For the text-containing cell, return its midpoint in (x, y) coordinate format. 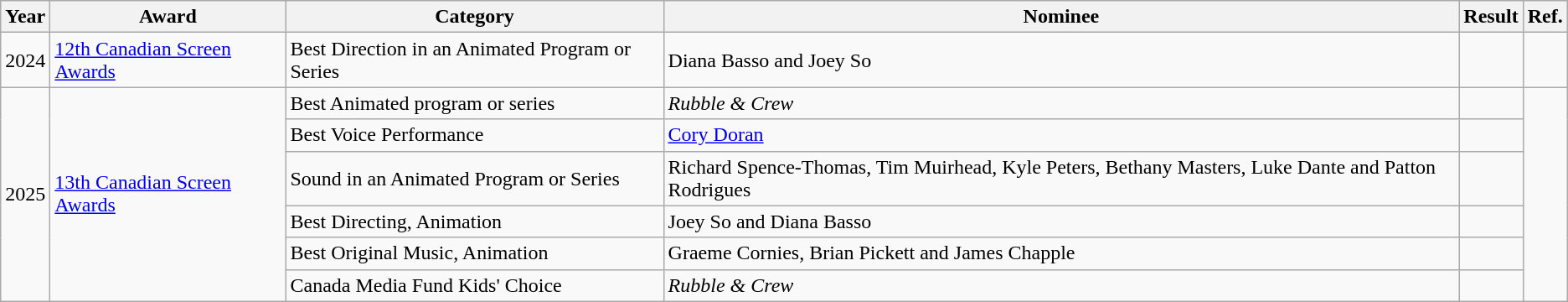
Richard Spence-Thomas, Tim Muirhead, Kyle Peters, Bethany Masters, Luke Dante and Patton Rodrigues (1061, 178)
Award (168, 17)
2024 (25, 60)
Graeme Cornies, Brian Pickett and James Chapple (1061, 253)
Best Animated program or series (474, 103)
Diana Basso and Joey So (1061, 60)
Best Voice Performance (474, 135)
Best Original Music, Animation (474, 253)
Joey So and Diana Basso (1061, 221)
Sound in an Animated Program or Series (474, 178)
Best Directing, Animation (474, 221)
Year (25, 17)
13th Canadian Screen Awards (168, 195)
2025 (25, 195)
Canada Media Fund Kids' Choice (474, 285)
Best Direction in an Animated Program or Series (474, 60)
12th Canadian Screen Awards (168, 60)
Cory Doran (1061, 135)
Ref. (1545, 17)
Category (474, 17)
Nominee (1061, 17)
Result (1491, 17)
